Locate the cell with the specified text and output its [X, Y] center coordinate. 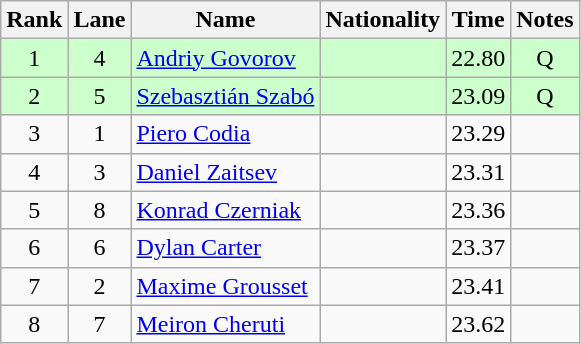
Time [478, 20]
Rank [34, 20]
Andriy Govorov [226, 58]
Lane [100, 20]
Nationality [383, 20]
Szebasztián Szabó [226, 96]
23.31 [478, 172]
Notes [545, 20]
23.41 [478, 286]
23.29 [478, 134]
Piero Codia [226, 134]
23.36 [478, 210]
23.62 [478, 324]
Meiron Cheruti [226, 324]
Daniel Zaitsev [226, 172]
Name [226, 20]
23.37 [478, 248]
22.80 [478, 58]
Konrad Czerniak [226, 210]
Dylan Carter [226, 248]
Maxime Grousset [226, 286]
23.09 [478, 96]
